Search for the cell housing the specified text and yield its [X, Y] center coordinate. 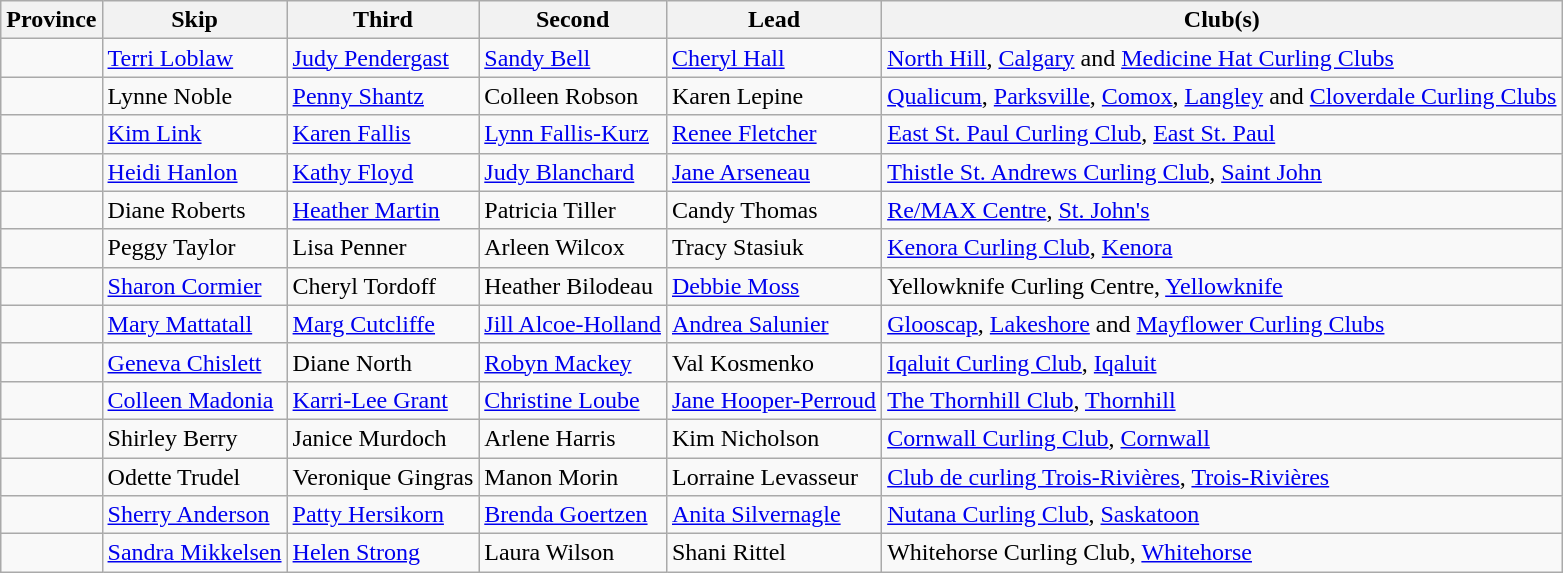
Glooscap, Lakeshore and Mayflower Curling Clubs [1222, 324]
Qualicum, Parksville, Comox, Langley and Cloverdale Curling Clubs [1222, 96]
Lorraine Levasseur [774, 477]
Christine Loube [573, 400]
Andrea Salunier [774, 324]
Colleen Madonia [194, 400]
Club de curling Trois-Rivières, Trois-Rivières [1222, 477]
Sherry Anderson [194, 515]
Arlene Harris [573, 438]
Heather Martin [383, 210]
Shirley Berry [194, 438]
Diane Roberts [194, 210]
Iqaluit Curling Club, Iqaluit [1222, 362]
Cornwall Curling Club, Cornwall [1222, 438]
Yellowknife Curling Centre, Yellowknife [1222, 286]
Kim Link [194, 134]
Karen Lepine [774, 96]
Veronique Gingras [383, 477]
Sandy Bell [573, 58]
Thistle St. Andrews Curling Club, Saint John [1222, 172]
Nutana Curling Club, Saskatoon [1222, 515]
Club(s) [1222, 20]
North Hill, Calgary and Medicine Hat Curling Clubs [1222, 58]
Judy Pendergast [383, 58]
Val Kosmenko [774, 362]
Anita Silvernagle [774, 515]
Peggy Taylor [194, 248]
Candy Thomas [774, 210]
Marg Cutcliffe [383, 324]
Patty Hersikorn [383, 515]
Karen Fallis [383, 134]
Sandra Mikkelsen [194, 553]
Renee Fletcher [774, 134]
Province [52, 20]
Arleen Wilcox [573, 248]
Karri-Lee Grant [383, 400]
Diane North [383, 362]
Lynn Fallis-Kurz [573, 134]
Laura Wilson [573, 553]
Colleen Robson [573, 96]
Heather Bilodeau [573, 286]
Geneva Chislett [194, 362]
Penny Shantz [383, 96]
Kim Nicholson [774, 438]
Cheryl Tordoff [383, 286]
Lynne Noble [194, 96]
Skip [194, 20]
Brenda Goertzen [573, 515]
Whitehorse Curling Club, Whitehorse [1222, 553]
Helen Strong [383, 553]
Lead [774, 20]
Shani Rittel [774, 553]
Third [383, 20]
Odette Trudel [194, 477]
Lisa Penner [383, 248]
The Thornhill Club, Thornhill [1222, 400]
Sharon Cormier [194, 286]
Second [573, 20]
Debbie Moss [774, 286]
Heidi Hanlon [194, 172]
Kathy Floyd [383, 172]
Patricia Tiller [573, 210]
Jane Arseneau [774, 172]
Jane Hooper-Perroud [774, 400]
East St. Paul Curling Club, East St. Paul [1222, 134]
Robyn Mackey [573, 362]
Mary Mattatall [194, 324]
Jill Alcoe-Holland [573, 324]
Cheryl Hall [774, 58]
Re/MAX Centre, St. John's [1222, 210]
Tracy Stasiuk [774, 248]
Janice Murdoch [383, 438]
Judy Blanchard [573, 172]
Terri Loblaw [194, 58]
Manon Morin [573, 477]
Kenora Curling Club, Kenora [1222, 248]
